Locate the cell with the specified text and output its (X, Y) center coordinate. 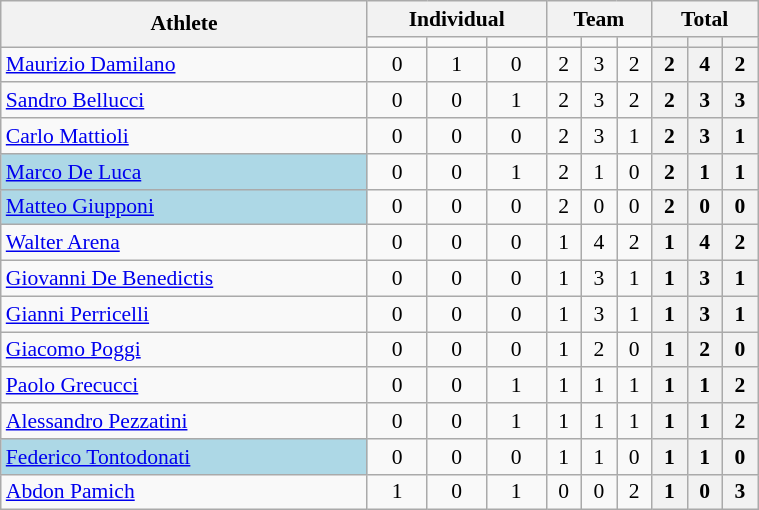
Giovanni De Benedictis (184, 279)
Gianni Perricelli (184, 314)
Marco De Luca (184, 172)
Total (705, 19)
Maurizio Damilano (184, 65)
Athlete (184, 24)
Sandro Bellucci (184, 101)
Alessandro Pezzatini (184, 421)
Carlo Mattioli (184, 136)
Walter Arena (184, 243)
Matteo Giupponi (184, 207)
Team (599, 19)
Federico Tontodonati (184, 457)
Abdon Pamich (184, 492)
Giacomo Poggi (184, 350)
Paolo Grecucci (184, 386)
Individual (456, 19)
